Detect which cell encompasses the target text, then output its (X, Y) center coordinate. 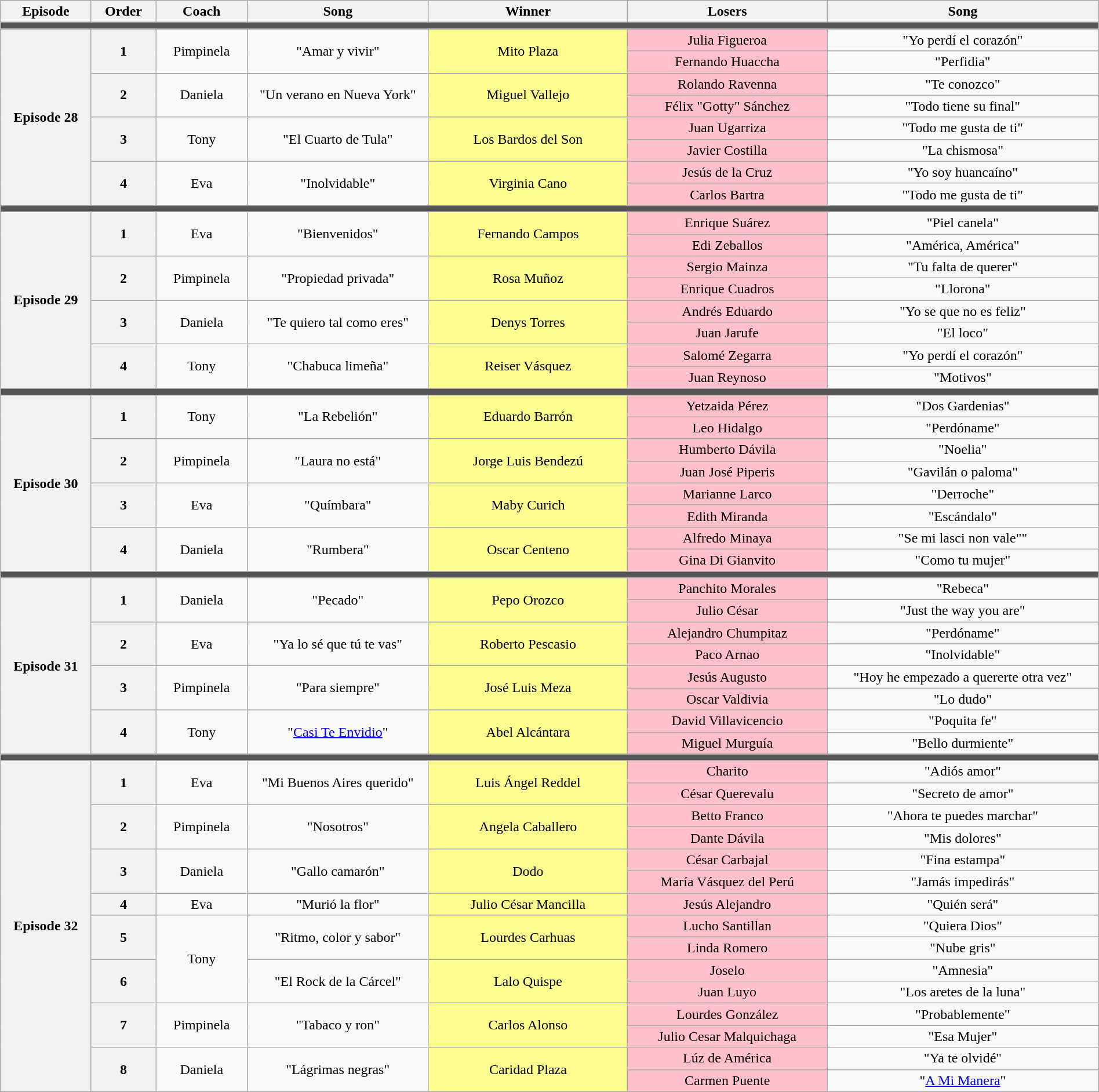
Lourdes González (727, 1014)
Yetzaida Pérez (727, 406)
Juan José Piperis (727, 472)
"Amnesia" (963, 970)
"Perfidia" (963, 62)
"Motivos" (963, 377)
César Carbajal (727, 860)
Alfredo Minaya (727, 538)
"Just the way you are" (963, 611)
"Noelia" (963, 450)
"Jamás impedirás" (963, 882)
Edith Miranda (727, 516)
Pepo Orozco (528, 600)
"Quién será" (963, 904)
"Ahora te puedes marchar" (963, 816)
"Murió la flor" (338, 904)
"Rebeca" (963, 589)
"Nube gris" (963, 948)
"Propiedad privada" (338, 278)
Panchito Morales (727, 589)
"Ya te olvidé" (963, 1058)
"Gavilán o paloma" (963, 472)
"Mi Buenos Aires querido" (338, 782)
"Ya lo sé que tú te vas" (338, 644)
Winner (528, 12)
Episode 28 (46, 117)
"Dos Gardenias" (963, 406)
"Lo dudo" (963, 699)
Linda Romero (727, 948)
Betto Franco (727, 816)
"Poquita fe" (963, 721)
Julio César Mancilla (528, 904)
"Yo se que no es feliz" (963, 311)
Episode 30 (46, 483)
Joselo (727, 970)
"Llorona" (963, 289)
Denys Torres (528, 322)
"Fina estampa" (963, 860)
"Piel canela" (963, 223)
5 (123, 937)
"Mis dolores" (963, 838)
Charito (727, 771)
Miguel Murguía (727, 743)
Carlos Bartra (727, 194)
Episode 29 (46, 300)
Sergio Mainza (727, 267)
"Hoy he empezado a quererte otra vez" (963, 677)
Lourdes Carhuas (528, 937)
"Pecado" (338, 600)
Losers (727, 12)
Los Bardos del Son (528, 139)
Lúz de América (727, 1058)
Carmen Puente (727, 1080)
Humberto Dávila (727, 450)
Roberto Pescasio (528, 644)
"Probablemente" (963, 1014)
Lalo Quispe (528, 981)
Andrés Eduardo (727, 311)
David Villavicencio (727, 721)
Javier Costilla (727, 150)
"Yo soy huancaíno" (963, 172)
Juan Jarufe (727, 333)
Paco Arnao (727, 655)
Félix "Gotty" Sánchez (727, 106)
Carlos Alonso (528, 1025)
Juan Ugarriza (727, 128)
"Tu falta de querer" (963, 267)
César Querevalu (727, 793)
Reiser Vásquez (528, 366)
Jesús de la Cruz (727, 172)
"Ritmo, color y sabor" (338, 937)
Caridad Plaza (528, 1069)
"El Rock de la Cárcel" (338, 981)
Enrique Suárez (727, 223)
8 (123, 1069)
Marianne Larco (727, 494)
Juan Luyo (727, 992)
"Secreto de amor" (963, 793)
Jesús Augusto (727, 677)
Jorge Luis Bendezú (528, 461)
Dante Dávila (727, 838)
Julio César (727, 611)
Mito Plaza (528, 51)
"Casi Te Envidio" (338, 732)
"Te conozco" (963, 84)
"El Cuarto de Tula" (338, 139)
Alejandro Chumpitaz (727, 633)
"Bello durmiente" (963, 743)
"Químbara" (338, 505)
Julio Cesar Malquichaga (727, 1036)
Coach (202, 12)
María Vásquez del Perú (727, 882)
"Escándalo" (963, 516)
José Luis Meza (528, 688)
Enrique Cuadros (727, 289)
"Derroche" (963, 494)
Gina Di Gianvito (727, 560)
Fernando Campos (528, 234)
"Lágrimas negras" (338, 1069)
"Tabaco y ron" (338, 1025)
Oscar Centeno (528, 549)
Oscar Valdivia (727, 699)
7 (123, 1025)
Episode (46, 12)
"Rumbera" (338, 549)
"Los aretes de la luna" (963, 992)
"Se mi lasci non vale"" (963, 538)
Dodo (528, 871)
Virginia Cano (528, 183)
Lucho Santillan (727, 926)
"Te quiero tal como eres" (338, 322)
Rosa Muñoz (528, 278)
6 (123, 981)
"Gallo camarón" (338, 871)
Miguel Vallejo (528, 95)
"América, América" (963, 245)
"Quiera Dios" (963, 926)
"Como tu mujer" (963, 560)
Eduardo Barrón (528, 417)
Fernando Huaccha (727, 62)
"Todo tiene su final" (963, 106)
Salomé Zegarra (727, 355)
Leo Hidalgo (727, 428)
"Para siempre" (338, 688)
"Adiós amor" (963, 771)
"Bienvenidos" (338, 234)
Abel Alcántara (528, 732)
Episode 32 (46, 926)
Edi Zeballos (727, 245)
"El loco" (963, 333)
"Un verano en Nueva York" (338, 95)
"Nosotros" (338, 827)
"Chabuca limeña" (338, 366)
Jesús Alejandro (727, 904)
Julia Figueroa (727, 40)
"Amar y vivir" (338, 51)
Luis Ángel Reddel (528, 782)
"A Mi Manera" (963, 1080)
Episode 31 (46, 666)
Juan Reynoso (727, 377)
Angela Caballero (528, 827)
Rolando Ravenna (727, 84)
"Laura no está" (338, 461)
Maby Curich (528, 505)
"La Rebelión" (338, 417)
"Esa Mujer" (963, 1036)
Order (123, 12)
"La chismosa" (963, 150)
